Detect which cell encompasses the target text, then output its [x, y] center coordinate. 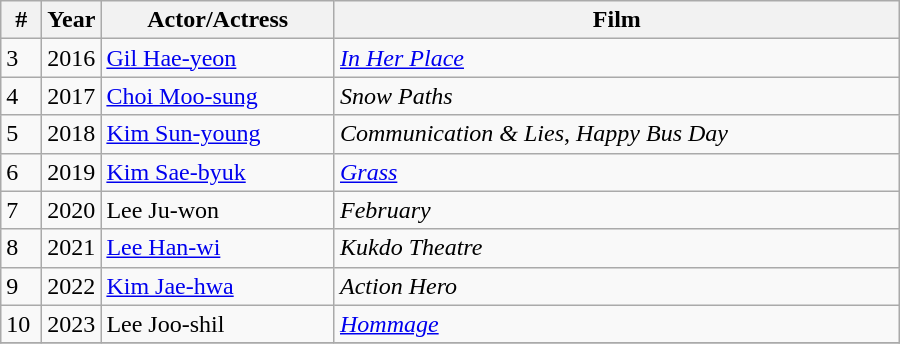
4 [22, 96]
Hommage [616, 324]
6 [22, 172]
February [616, 210]
2019 [72, 172]
Film [616, 20]
2023 [72, 324]
2017 [72, 96]
Choi Moo-sung [218, 96]
Actor/Actress [218, 20]
Kukdo Theatre [616, 248]
9 [22, 286]
Kim Sae-byuk [218, 172]
2022 [72, 286]
Snow Paths [616, 96]
Communication & Lies, Happy Bus Day [616, 134]
3 [22, 58]
In Her Place [616, 58]
Kim Sun-young [218, 134]
10 [22, 324]
2016 [72, 58]
Grass [616, 172]
Gil Hae-yeon [218, 58]
Kim Jae-hwa [218, 286]
Lee Ju-won [218, 210]
Lee Han-wi [218, 248]
2018 [72, 134]
Action Hero [616, 286]
7 [22, 210]
# [22, 20]
Lee Joo-shil [218, 324]
8 [22, 248]
Year [72, 20]
2020 [72, 210]
5 [22, 134]
2021 [72, 248]
